Scan for the cell matching the given text and deliver its [X, Y] coordinate at center. 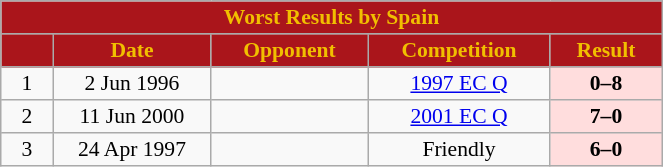
2 Jun 1996 [132, 84]
Competition [459, 50]
7–0 [606, 116]
2001 EC Q [459, 116]
3 [27, 150]
24 Apr 1997 [132, 150]
0–8 [606, 84]
Result [606, 50]
Friendly [459, 150]
Worst Results by Spain [332, 18]
11 Jun 2000 [132, 116]
1997 EC Q [459, 84]
Date [132, 50]
Opponent [290, 50]
2 [27, 116]
1 [27, 84]
6–0 [606, 150]
